Provide the (X, Y) coordinate of the cell's center where the given text is located.  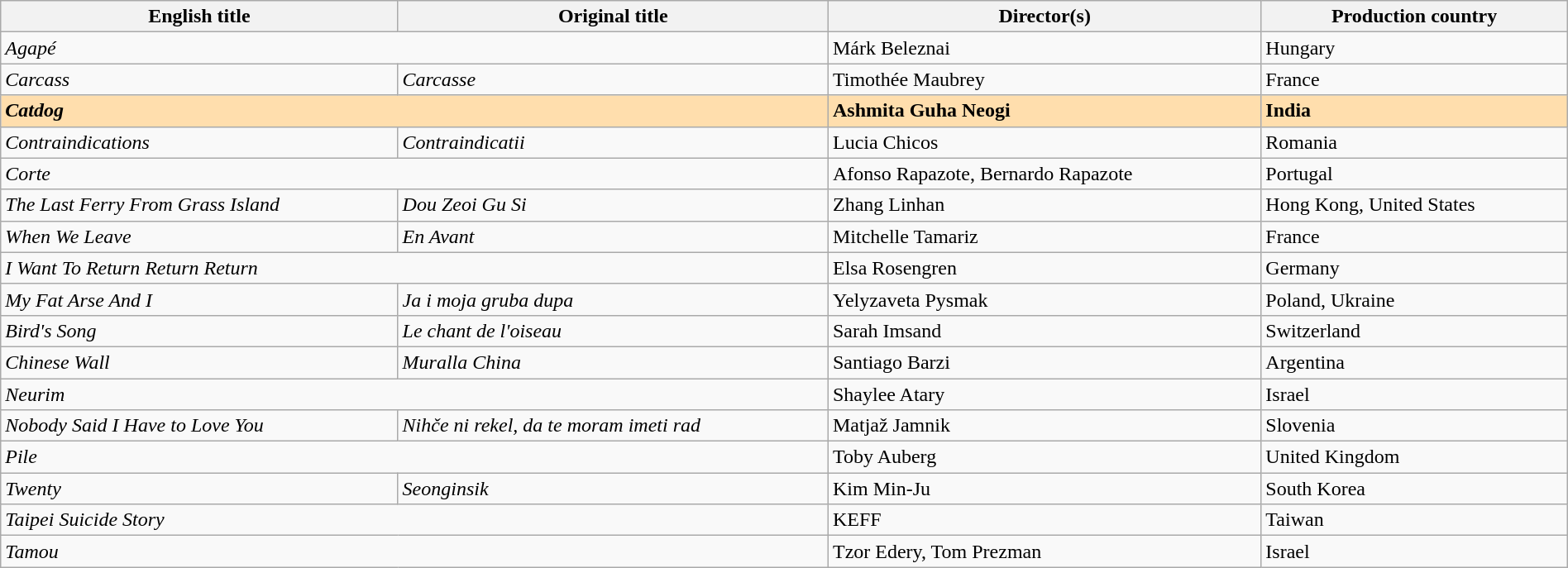
The Last Ferry From Grass Island (199, 205)
Pile (415, 457)
Hong Kong, United States (1414, 205)
Kim Min-Ju (1044, 489)
Elsa Rosengren (1044, 268)
Switzerland (1414, 331)
Santiago Barzi (1044, 362)
Carcass (199, 79)
Mitchelle Tamariz (1044, 236)
Tzor Edery, Tom Prezman (1044, 551)
Portugal (1414, 174)
Tamou (415, 551)
Romania (1414, 142)
Timothée Maubrey (1044, 79)
Nihče ni rekel, da te moram imeti rad (613, 426)
Ashmita Guha Neogi (1044, 111)
Chinese Wall (199, 362)
Márk Beleznai (1044, 48)
En Avant (613, 236)
South Korea (1414, 489)
Muralla China (613, 362)
Le chant de l'oiseau (613, 331)
My Fat Arse And I (199, 299)
KEFF (1044, 520)
Sarah Imsand (1044, 331)
Neurim (415, 394)
Contraindicatii (613, 142)
United Kingdom (1414, 457)
Taipei Suicide Story (415, 520)
Matjaž Jamnik (1044, 426)
India (1414, 111)
Hungary (1414, 48)
Original title (613, 17)
Yelyzaveta Pysmak (1044, 299)
Director(s) (1044, 17)
Catdog (415, 111)
Afonso Rapazote, Bernardo Rapazote (1044, 174)
Carcasse (613, 79)
Zhang Linhan (1044, 205)
Production country (1414, 17)
Argentina (1414, 362)
Poland, Ukraine (1414, 299)
When We Leave (199, 236)
Agapé (415, 48)
Shaylee Atary (1044, 394)
Seonginsik (613, 489)
Germany (1414, 268)
Nobody Said I Have to Love You (199, 426)
Ja i moja gruba dupa (613, 299)
Bird's Song (199, 331)
Taiwan (1414, 520)
Slovenia (1414, 426)
English title (199, 17)
Lucia Chicos (1044, 142)
Corte (415, 174)
Toby Auberg (1044, 457)
I Want To Return Return Return (415, 268)
Twenty (199, 489)
Dou Zeoi Gu Si (613, 205)
Contraindications (199, 142)
